Return the (X, Y) coordinate for the center point of the cell that contains the specified text.  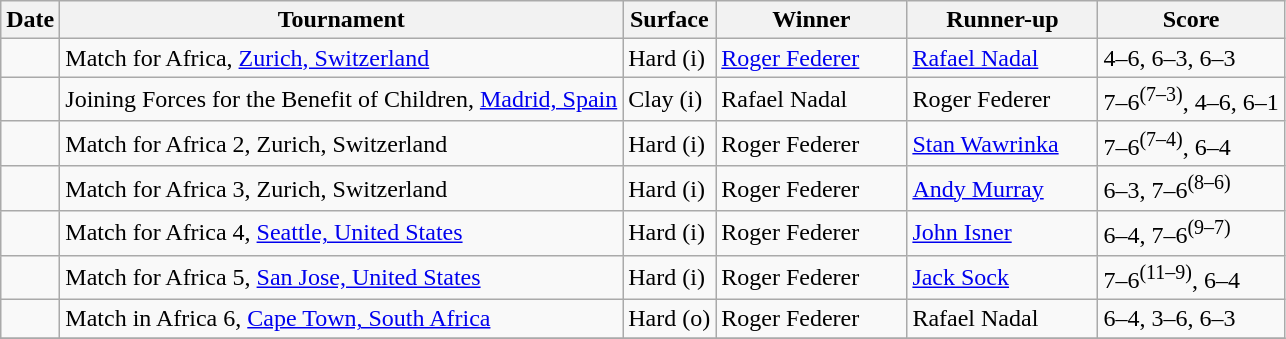
Hard (o) (670, 319)
7–6(11–9), 6–4 (1191, 278)
Runner-up (1002, 20)
6–4, 7–6(9–7) (1191, 234)
Andy Murray (1002, 188)
Winner (812, 20)
Match for Africa 3, Zurich, Switzerland (342, 188)
Date (30, 20)
Tournament (342, 20)
John Isner (1002, 234)
Surface (670, 20)
7–6(7–3), 4–6, 6–1 (1191, 100)
Match for Africa 2, Zurich, Switzerland (342, 144)
Stan Wawrinka (1002, 144)
4–6, 6–3, 6–3 (1191, 58)
Match for Africa 5, San Jose, United States (342, 278)
Score (1191, 20)
Jack Sock (1002, 278)
6–4, 3–6, 6–3 (1191, 319)
7–6(7–4), 6–4 (1191, 144)
Match for Africa 4, Seattle, United States (342, 234)
Joining Forces for the Benefit of Children, Madrid, Spain (342, 100)
Match in Africa 6, Cape Town, South Africa (342, 319)
6–3, 7–6(8–6) (1191, 188)
Clay (i) (670, 100)
Match for Africa, Zurich, Switzerland (342, 58)
